Provide the [x, y] coordinate of the cell's center where the given text is located.  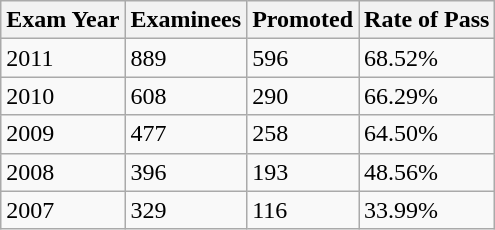
33.99% [427, 210]
396 [186, 172]
Examinees [186, 20]
889 [186, 58]
193 [303, 172]
48.56% [427, 172]
608 [186, 96]
116 [303, 210]
596 [303, 58]
2008 [63, 172]
290 [303, 96]
Promoted [303, 20]
68.52% [427, 58]
2007 [63, 210]
329 [186, 210]
2009 [63, 134]
Rate of Pass [427, 20]
66.29% [427, 96]
64.50% [427, 134]
477 [186, 134]
Exam Year [63, 20]
2010 [63, 96]
258 [303, 134]
2011 [63, 58]
